Determine the (X, Y) coordinate at the center of the cell enclosing the given text.  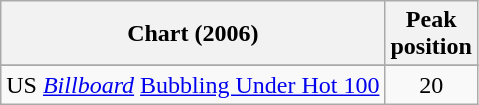
Chart (2006) (193, 34)
20 (431, 85)
US Billboard Bubbling Under Hot 100 (193, 85)
Peakposition (431, 34)
